Capture the cell that displays the provided text and extract its [x, y] central coordinate. 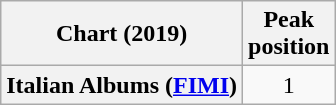
Italian Albums (FIMI) [122, 85]
Chart (2019) [122, 34]
1 [289, 85]
Peakposition [289, 34]
